Search for the cell housing the specified text and yield its (x, y) center coordinate. 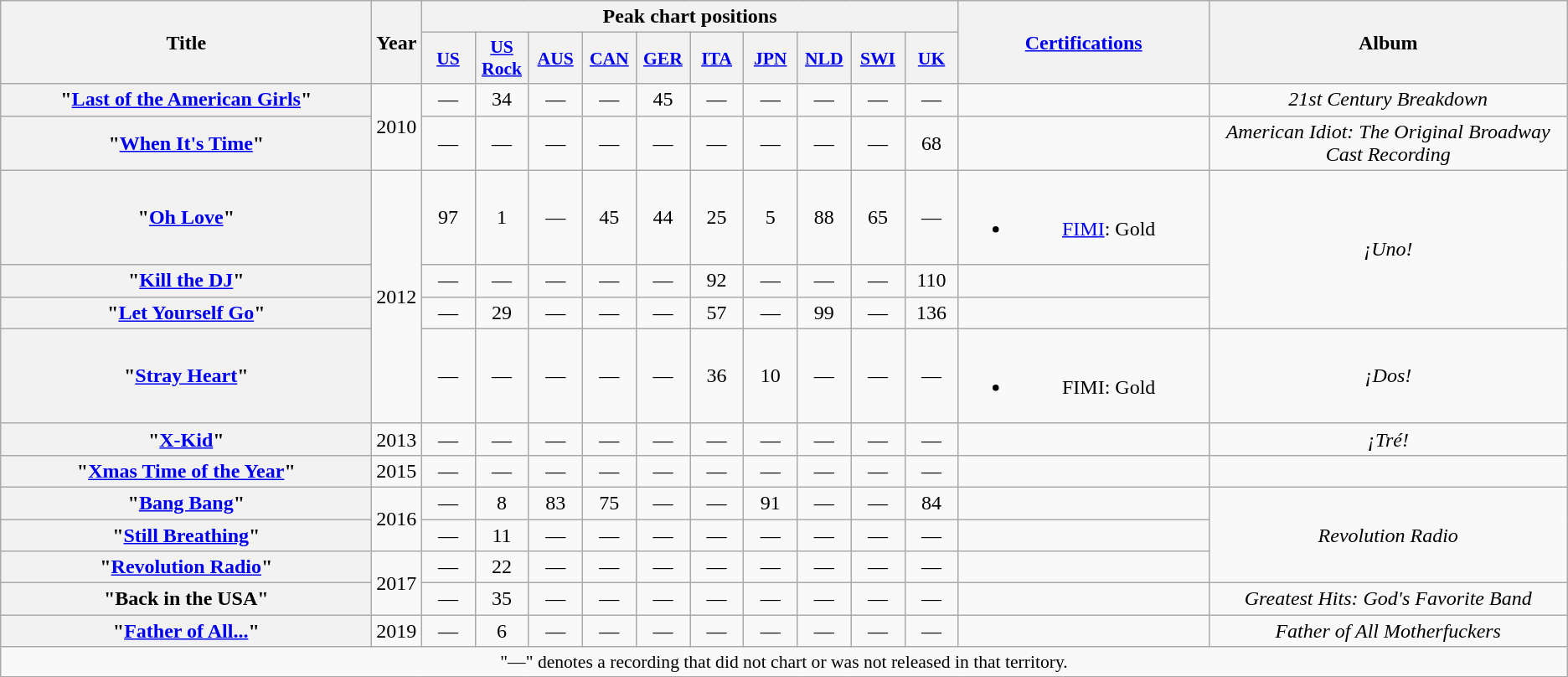
"Let Yourself Go" (186, 313)
2016 (397, 519)
"Bang Bang" (186, 503)
21st Century Breakdown (1388, 100)
65 (878, 218)
29 (502, 313)
10 (771, 375)
91 (771, 503)
68 (931, 142)
NLD (824, 59)
Peak chart positions (690, 17)
"Kill the DJ" (186, 281)
"Father of All..." (186, 631)
2019 (397, 631)
JPN (771, 59)
2012 (397, 297)
110 (931, 281)
2017 (397, 583)
AUS (555, 59)
2015 (397, 471)
88 (824, 218)
"—" denotes a recording that did not chart or was not released in that territory. (784, 662)
97 (448, 218)
Father of All Motherfuckers (1388, 631)
¡Tré! (1388, 439)
1 (502, 218)
8 (502, 503)
¡Dos! (1388, 375)
36 (717, 375)
"Back in the USA" (186, 599)
"X-Kid" (186, 439)
2010 (397, 127)
Year (397, 42)
US (448, 59)
92 (717, 281)
Album (1388, 42)
Greatest Hits: God's Favorite Band (1388, 599)
136 (931, 313)
CAN (609, 59)
5 (771, 218)
Revolution Radio (1388, 535)
35 (502, 599)
22 (502, 567)
ITA (717, 59)
2013 (397, 439)
11 (502, 535)
"When It's Time" (186, 142)
57 (717, 313)
34 (502, 100)
Title (186, 42)
84 (931, 503)
"Oh Love" (186, 218)
83 (555, 503)
"Revolution Radio" (186, 567)
44 (663, 218)
99 (824, 313)
"Stray Heart" (186, 375)
GER (663, 59)
75 (609, 503)
6 (502, 631)
American Idiot: The Original Broadway Cast Recording (1388, 142)
USRock (502, 59)
"Xmas Time of the Year" (186, 471)
Certifications (1084, 42)
¡Uno! (1388, 250)
25 (717, 218)
UK (931, 59)
"Last of the American Girls" (186, 100)
"Still Breathing" (186, 535)
SWI (878, 59)
